Detect which cell encompasses the target text, then output its [x, y] center coordinate. 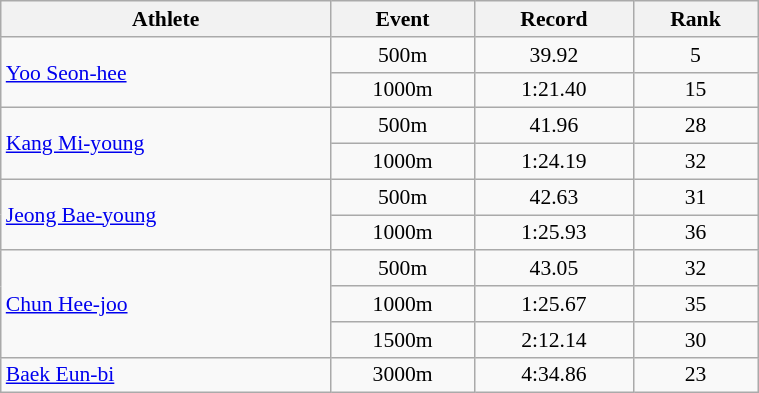
Kang Mi-young [166, 144]
1:25.67 [554, 304]
Event [403, 19]
Baek Eun-bi [166, 375]
Chun Hee-joo [166, 304]
1:24.19 [554, 162]
35 [695, 304]
5 [695, 55]
31 [695, 197]
Yoo Seon-hee [166, 72]
30 [695, 340]
Record [554, 19]
36 [695, 233]
Athlete [166, 19]
1:25.93 [554, 233]
3000m [403, 375]
2:12.14 [554, 340]
43.05 [554, 269]
23 [695, 375]
Jeong Bae-young [166, 214]
Rank [695, 19]
1500m [403, 340]
4:34.86 [554, 375]
42.63 [554, 197]
15 [695, 90]
28 [695, 126]
41.96 [554, 126]
39.92 [554, 55]
1:21.40 [554, 90]
